Return the (x, y) coordinate for the center point of the cell that contains the specified text.  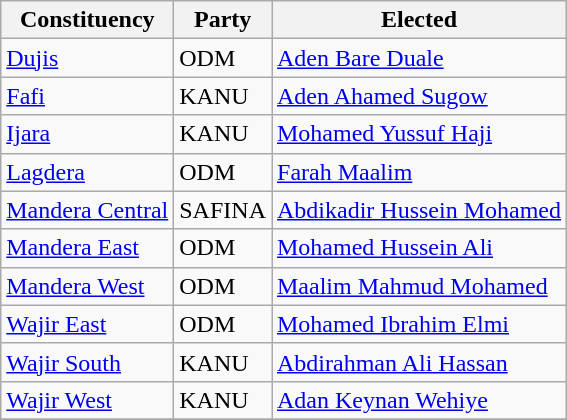
Farah Maalim (420, 172)
Ijara (88, 134)
Aden Bare Duale (420, 58)
Wajir East (88, 324)
Mandera West (88, 286)
Aden Ahamed Sugow (420, 96)
Lagdera (88, 172)
Constituency (88, 20)
Mohamed Yussuf Haji (420, 134)
Mandera Central (88, 210)
Elected (420, 20)
Mandera East (88, 248)
Dujis (88, 58)
Mohamed Ibrahim Elmi (420, 324)
Wajir West (88, 400)
Party (223, 20)
Wajir South (88, 362)
Mohamed Hussein Ali (420, 248)
SAFINA (223, 210)
Abdikadir Hussein Mohamed (420, 210)
Adan Keynan Wehiye (420, 400)
Abdirahman Ali Hassan (420, 362)
Fafi (88, 96)
Maalim Mahmud Mohamed (420, 286)
